Return the [x, y] coordinate for the center point of the cell that contains the specified text.  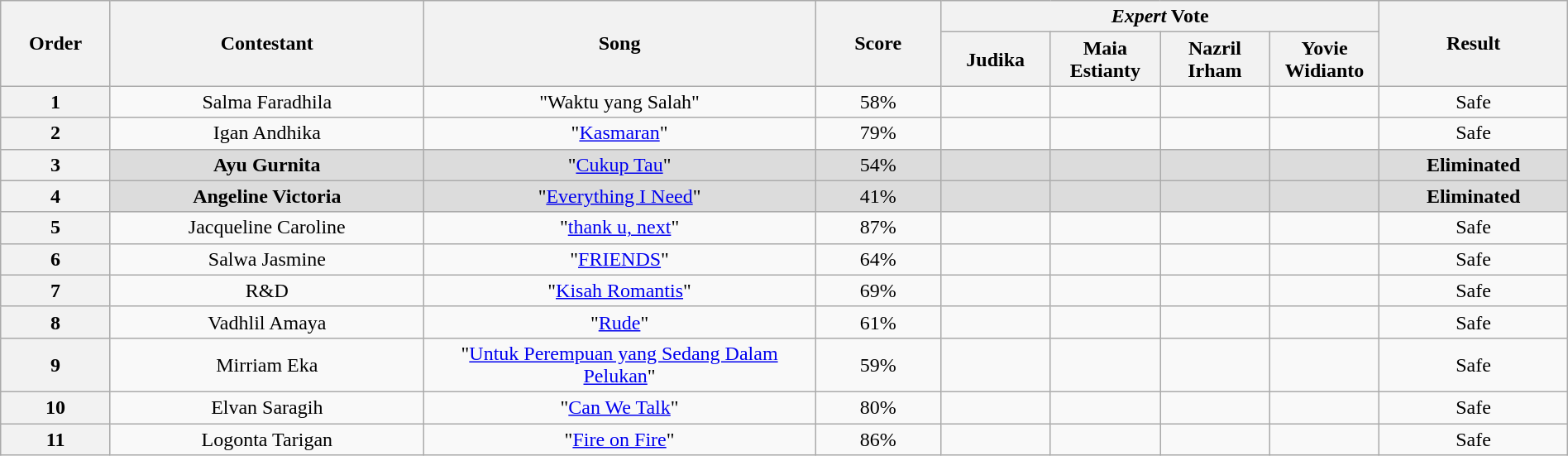
"thank u, next" [619, 228]
41% [878, 196]
Ayu Gurnita [266, 165]
4 [56, 196]
"Fire on Fire" [619, 439]
Score [878, 43]
58% [878, 102]
Maia Estianty [1105, 60]
59% [878, 364]
"Waktu yang Salah" [619, 102]
80% [878, 407]
Contestant [266, 43]
11 [56, 439]
Logonta Tarigan [266, 439]
Salwa Jasmine [266, 259]
Vadhlil Amaya [266, 322]
"Everything I Need" [619, 196]
"Rude" [619, 322]
87% [878, 228]
5 [56, 228]
Jacqueline Caroline [266, 228]
6 [56, 259]
7 [56, 290]
69% [878, 290]
79% [878, 133]
64% [878, 259]
Elvan Saragih [266, 407]
"Untuk Perempuan yang Sedang Dalam Pelukan" [619, 364]
86% [878, 439]
"FRIENDS" [619, 259]
3 [56, 165]
"Kasmaran" [619, 133]
Yovie Widianto [1325, 60]
Judika [996, 60]
61% [878, 322]
Angeline Victoria [266, 196]
2 [56, 133]
Mirriam Eka [266, 364]
9 [56, 364]
Igan Andhika [266, 133]
10 [56, 407]
"Can We Talk" [619, 407]
54% [878, 165]
Result [1474, 43]
Song [619, 43]
Salma Faradhila [266, 102]
1 [56, 102]
"Cukup Tau" [619, 165]
Order [56, 43]
R&D [266, 290]
"Kisah Romantis" [619, 290]
Expert Vote [1159, 17]
8 [56, 322]
Nazril Irham [1216, 60]
